Return the [x, y] coordinate for the center point of the cell that contains the specified text.  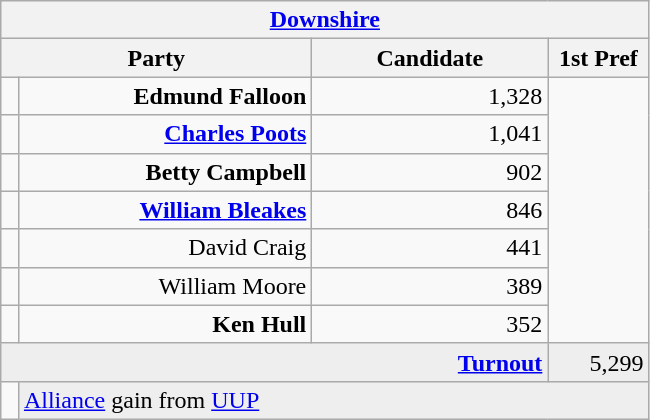
441 [430, 248]
William Moore [164, 286]
Edmund Falloon [164, 96]
389 [430, 286]
Candidate [430, 58]
Party [156, 58]
846 [430, 210]
William Bleakes [164, 210]
Alliance gain from UUP [334, 400]
Ken Hull [164, 324]
352 [430, 324]
Charles Poots [164, 134]
Turnout [274, 362]
Downshire [325, 20]
1,328 [430, 96]
1,041 [430, 134]
902 [430, 172]
5,299 [598, 362]
David Craig [164, 248]
Betty Campbell [164, 172]
1st Pref [598, 58]
